Locate the cell with the specified text and output its (x, y) center coordinate. 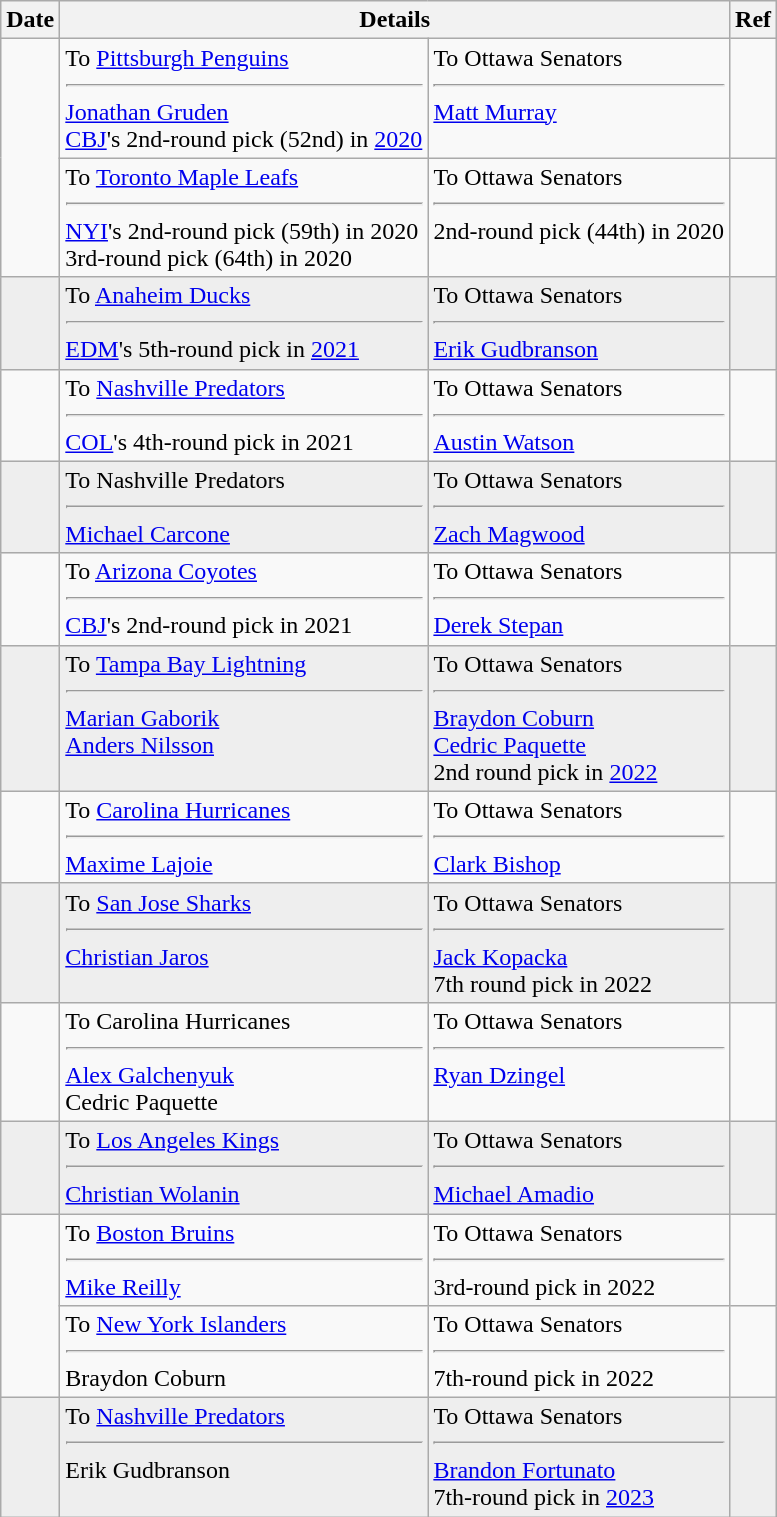
To Ottawa SenatorsAustin Watson (579, 415)
To Carolina HurricanesMaxime Lajoie (244, 837)
To Ottawa SenatorsBrandon Fortunato7th-round pick in 2023 (579, 1458)
To Carolina HurricanesAlex GalchenyukCedric Paquette (244, 1062)
To Ottawa Senators2nd-round pick (44th) in 2020 (579, 218)
To Nashville PredatorsErik Gudbranson (244, 1458)
To Ottawa SenatorsErik Gudbranson (579, 323)
To Ottawa SenatorsDerek Stepan (579, 599)
To Ottawa Senators3rd-round pick in 2022 (579, 1260)
Ref (754, 20)
To Ottawa SenatorsBraydon CoburnCedric Paquette2nd round pick in 2022 (579, 718)
To Ottawa Senators7th-round pick in 2022 (579, 1352)
To Ottawa SenatorsMatt Murray (579, 98)
To Ottawa SenatorsZach Magwood (579, 507)
To San Jose SharksChristian Jaros (244, 942)
To New York IslandersBraydon Coburn (244, 1352)
To Los Angeles Kings Christian Wolanin (244, 1167)
To Anaheim Ducks EDM's 5th-round pick in 2021 (244, 323)
To Nashville PredatorsMichael Carcone (244, 507)
Details (395, 20)
To Arizona Coyotes CBJ's 2nd-round pick in 2021 (244, 599)
To Ottawa SenatorsJack Kopacka 7th round pick in 2022 (579, 942)
To Toronto Maple Leafs NYI's 2nd-round pick (59th) in 20203rd-round pick (64th) in 2020 (244, 218)
Date (30, 20)
To Pittsburgh PenguinsJonathan GrudenCBJ's 2nd-round pick (52nd) in 2020 (244, 98)
To Ottawa SenatorsRyan Dzingel (579, 1062)
To Nashville PredatorsCOL's 4th-round pick in 2021 (244, 415)
To Tampa Bay LightningMarian GaborikAnders Nilsson (244, 718)
To Boston BruinsMike Reilly (244, 1260)
To Ottawa SenatorsMichael Amadio (579, 1167)
To Ottawa SenatorsClark Bishop (579, 837)
